Search for the cell housing the specified text and yield its [x, y] center coordinate. 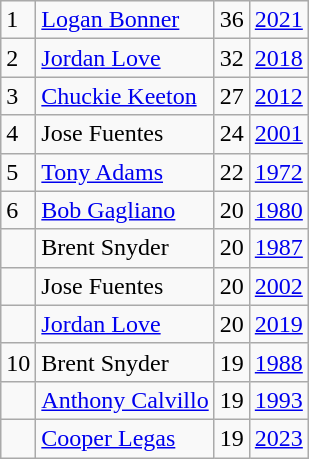
3 [18, 96]
32 [232, 58]
Cooper Legas [125, 438]
5 [18, 172]
2018 [278, 58]
2012 [278, 96]
6 [18, 210]
10 [18, 362]
Bob Gagliano [125, 210]
24 [232, 134]
22 [232, 172]
1980 [278, 210]
Tony Adams [125, 172]
Logan Bonner [125, 20]
2 [18, 58]
1972 [278, 172]
1987 [278, 248]
2023 [278, 438]
1993 [278, 400]
2019 [278, 324]
2002 [278, 286]
36 [232, 20]
Chuckie Keeton [125, 96]
1988 [278, 362]
Anthony Calvillo [125, 400]
4 [18, 134]
2001 [278, 134]
1 [18, 20]
27 [232, 96]
2021 [278, 20]
